Return [x, y] of the center of cell containing provided text 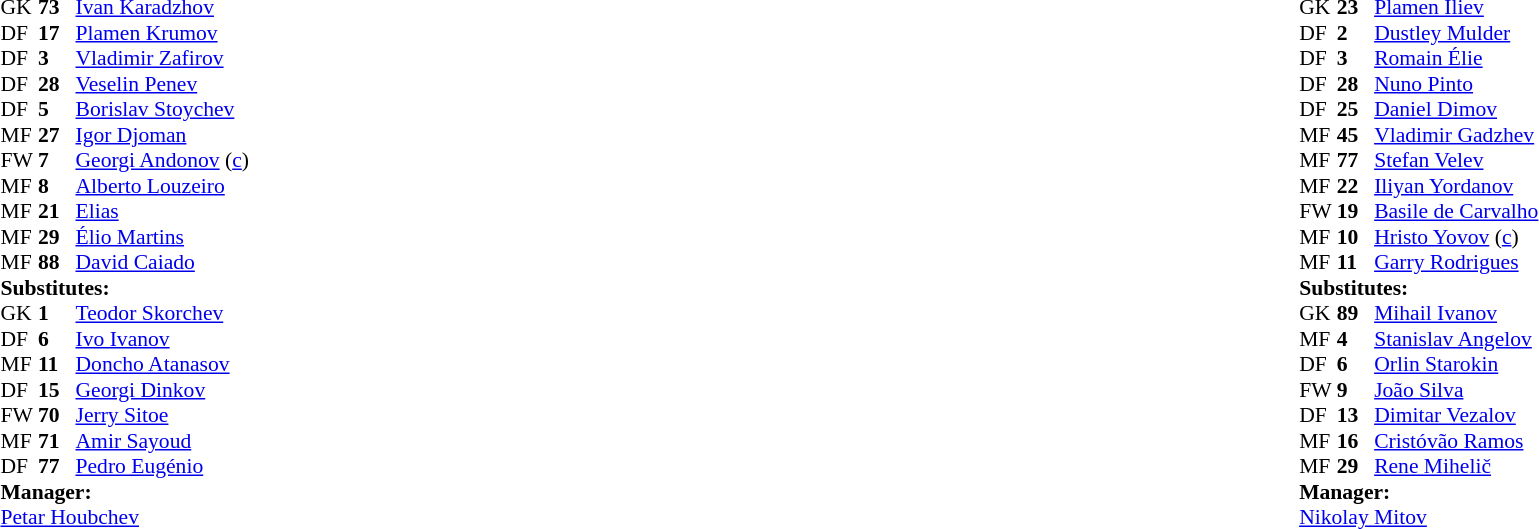
Rene Mihelič [1456, 467]
Stefan Velev [1456, 161]
9 [1356, 390]
Orlin Starokin [1456, 365]
Georgi Andonov (c) [162, 161]
Borislav Stoychev [162, 109]
Iliyan Yordanov [1456, 186]
10 [1356, 237]
16 [1356, 441]
Daniel Dimov [1456, 109]
89 [1356, 313]
Cristóvão Ramos [1456, 441]
Doncho Atanasov [162, 365]
Vladimir Zafirov [162, 59]
Romain Élie [1456, 59]
1 [57, 313]
70 [57, 415]
Elias [162, 211]
Hristo Yovov (c) [1456, 237]
Pedro Eugénio [162, 467]
5 [57, 109]
Igor Djoman [162, 135]
Vladimir Gadzhev [1456, 135]
Élio Martins [162, 237]
88 [57, 263]
Nuno Pinto [1456, 84]
Mihail Ivanov [1456, 313]
Alberto Louzeiro [162, 186]
Dustley Mulder [1456, 33]
13 [1356, 415]
25 [1356, 109]
Amir Sayoud [162, 441]
Stanislav Angelov [1456, 339]
7 [57, 161]
João Silva [1456, 390]
Ivo Ivanov [162, 339]
17 [57, 33]
David Caiado [162, 263]
Veselin Penev [162, 84]
Garry Rodrigues [1456, 263]
15 [57, 390]
71 [57, 441]
22 [1356, 186]
Basile de Carvalho [1456, 211]
19 [1356, 211]
4 [1356, 339]
Plamen Krumov [162, 33]
21 [57, 211]
Georgi Dinkov [162, 390]
45 [1356, 135]
2 [1356, 33]
Teodor Skorchev [162, 313]
Jerry Sitoe [162, 415]
27 [57, 135]
8 [57, 186]
Dimitar Vezalov [1456, 415]
